Output the [X, Y] coordinate of the center of the cell containing the given text.  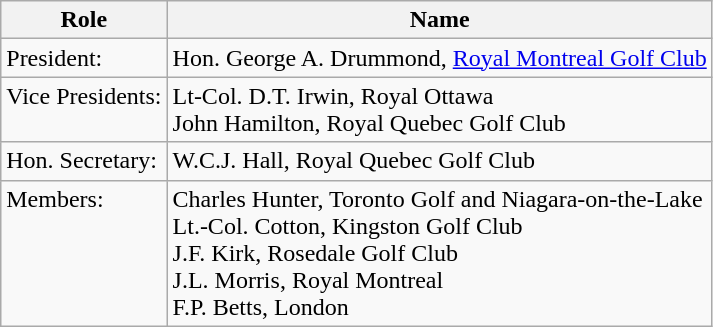
Members: [84, 253]
Hon. Secretary: [84, 161]
Name [440, 20]
Vice Presidents: [84, 110]
Hon. George A. Drummond, Royal Montreal Golf Club [440, 58]
Role [84, 20]
Lt-Col. D.T. Irwin, Royal OttawaJohn Hamilton, Royal Quebec Golf Club [440, 110]
W.C.J. Hall, Royal Quebec Golf Club [440, 161]
President: [84, 58]
